Scan for the cell matching the given text and deliver its (X, Y) coordinate at center. 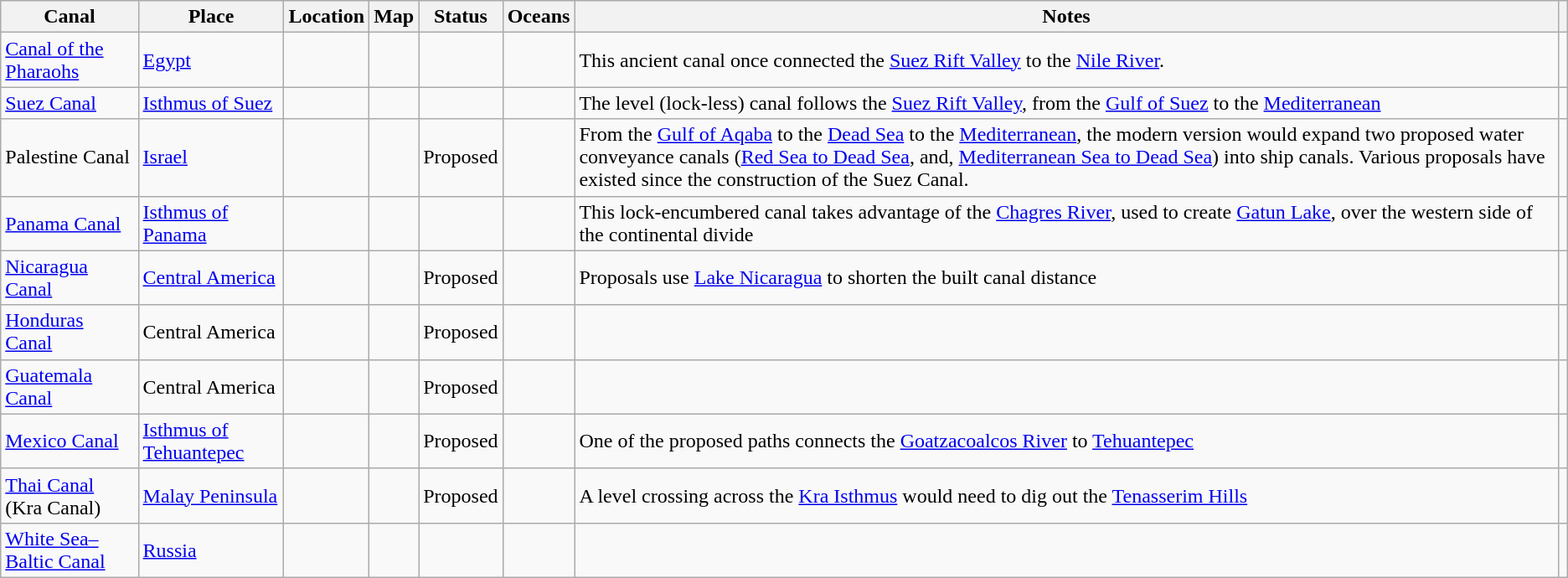
Malay Peninsula (211, 496)
This ancient canal once connected the Suez Rift Valley to the Nile River. (1066, 60)
Russia (211, 550)
Suez Canal (70, 103)
Oceans (539, 17)
The level (lock-less) canal follows the Suez Rift Valley, from the Gulf of Suez to the Mediterranean (1066, 103)
Place (211, 17)
Nicaragua Canal (70, 278)
Thai Canal (Kra Canal) (70, 496)
Isthmus of Panama (211, 223)
Honduras Canal (70, 332)
Israel (211, 157)
Isthmus of Tehuantepec (211, 441)
A level crossing across the Kra Isthmus would need to dig out the Tenasserim Hills (1066, 496)
Palestine Canal (70, 157)
Panama Canal (70, 223)
Egypt (211, 60)
Mexico Canal (70, 441)
Isthmus of Suez (211, 103)
Location (327, 17)
White Sea–Baltic Canal (70, 550)
Map (394, 17)
Guatemala Canal (70, 387)
This lock-encumbered canal takes advantage of the Chagres River, used to create Gatun Lake, over the western side of the continental divide (1066, 223)
One of the proposed paths connects the Goatzacoalcos River to Tehuantepec (1066, 441)
Notes (1066, 17)
Proposals use Lake Nicaragua to shorten the built canal distance (1066, 278)
Status (461, 17)
Canal (70, 17)
Canal of the Pharaohs (70, 60)
